Capture the cell that displays the provided text and extract its [x, y] central coordinate. 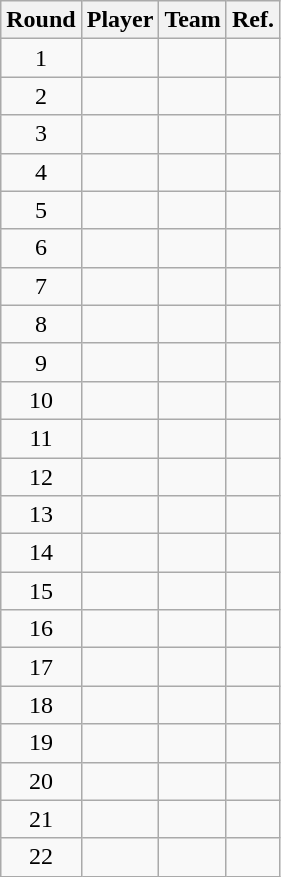
11 [41, 438]
2 [41, 96]
Round [41, 20]
8 [41, 324]
1 [41, 58]
4 [41, 172]
13 [41, 515]
18 [41, 705]
12 [41, 477]
17 [41, 667]
19 [41, 743]
7 [41, 286]
3 [41, 134]
10 [41, 400]
20 [41, 781]
5 [41, 210]
15 [41, 591]
16 [41, 629]
6 [41, 248]
14 [41, 553]
9 [41, 362]
Ref. [252, 20]
Team [193, 20]
Player [120, 20]
21 [41, 819]
22 [41, 857]
